Scan for the cell matching the given text and deliver its [X, Y] coordinate at center. 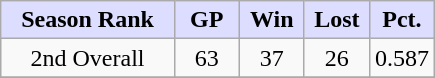
Pct. [402, 20]
Win [272, 20]
GP [206, 20]
0.587 [402, 58]
Season Rank [88, 20]
26 [336, 58]
37 [272, 58]
2nd Overall [88, 58]
63 [206, 58]
Lost [336, 20]
